Return [X, Y] of the center of cell containing provided text 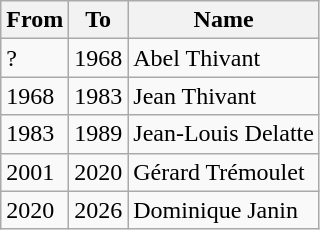
Abel Thivant [224, 58]
Jean Thivant [224, 96]
Name [224, 20]
2026 [98, 210]
1989 [98, 134]
From [35, 20]
Dominique Janin [224, 210]
? [35, 58]
2001 [35, 172]
Gérard Trémoulet [224, 172]
Jean-Louis Delatte [224, 134]
To [98, 20]
